Capture the cell that displays the provided text and extract its (x, y) central coordinate. 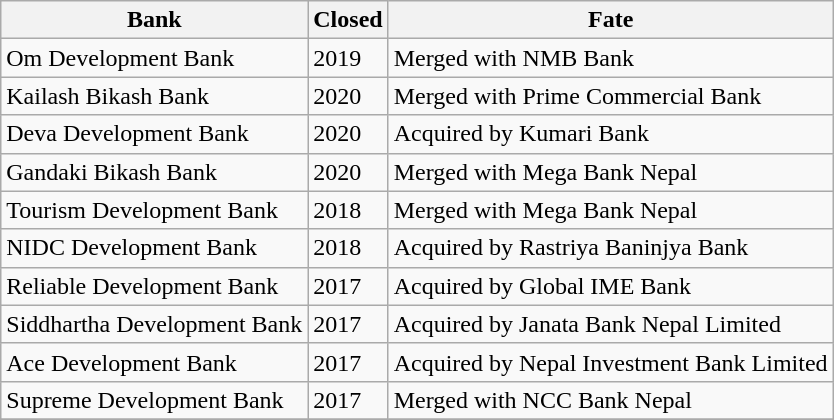
2019 (348, 58)
Acquired by Nepal Investment Bank Limited (610, 362)
Acquired by Global IME Bank (610, 286)
Merged with NMB Bank (610, 58)
Om Development Bank (154, 58)
Deva Development Bank (154, 134)
Reliable Development Bank (154, 286)
Merged with NCC Bank Nepal (610, 400)
Acquired by Kumari Bank (610, 134)
Tourism Development Bank (154, 210)
Supreme Development Bank (154, 400)
Closed (348, 20)
Ace Development Bank (154, 362)
Merged with Prime Commercial Bank (610, 96)
Bank (154, 20)
Siddhartha Development Bank (154, 324)
NIDC Development Bank (154, 248)
Acquired by Janata Bank Nepal Limited (610, 324)
Fate (610, 20)
Gandaki Bikash Bank (154, 172)
Acquired by Rastriya Baninjya Bank (610, 248)
Kailash Bikash Bank (154, 96)
